Determine the (x, y) coordinate at the center of the cell enclosing the given text.  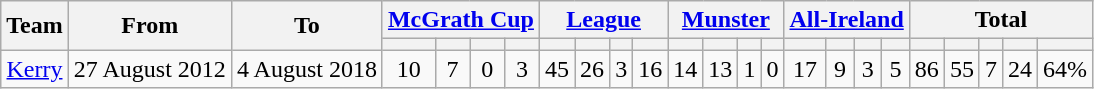
4 August 2018 (306, 69)
Total (1000, 20)
17 (805, 69)
45 (556, 69)
1 (750, 69)
5 (896, 69)
27 August 2012 (150, 69)
9 (840, 69)
Munster (726, 20)
13 (720, 69)
16 (650, 69)
10 (408, 69)
86 (926, 69)
Kerry (35, 69)
55 (962, 69)
All-Ireland (846, 20)
24 (1020, 69)
26 (592, 69)
Team (35, 26)
64% (1066, 69)
League (603, 20)
14 (686, 69)
McGrath Cup (460, 20)
To (306, 26)
From (150, 26)
